From the cell containing the given text, extract its center point as [X, Y] coordinate. 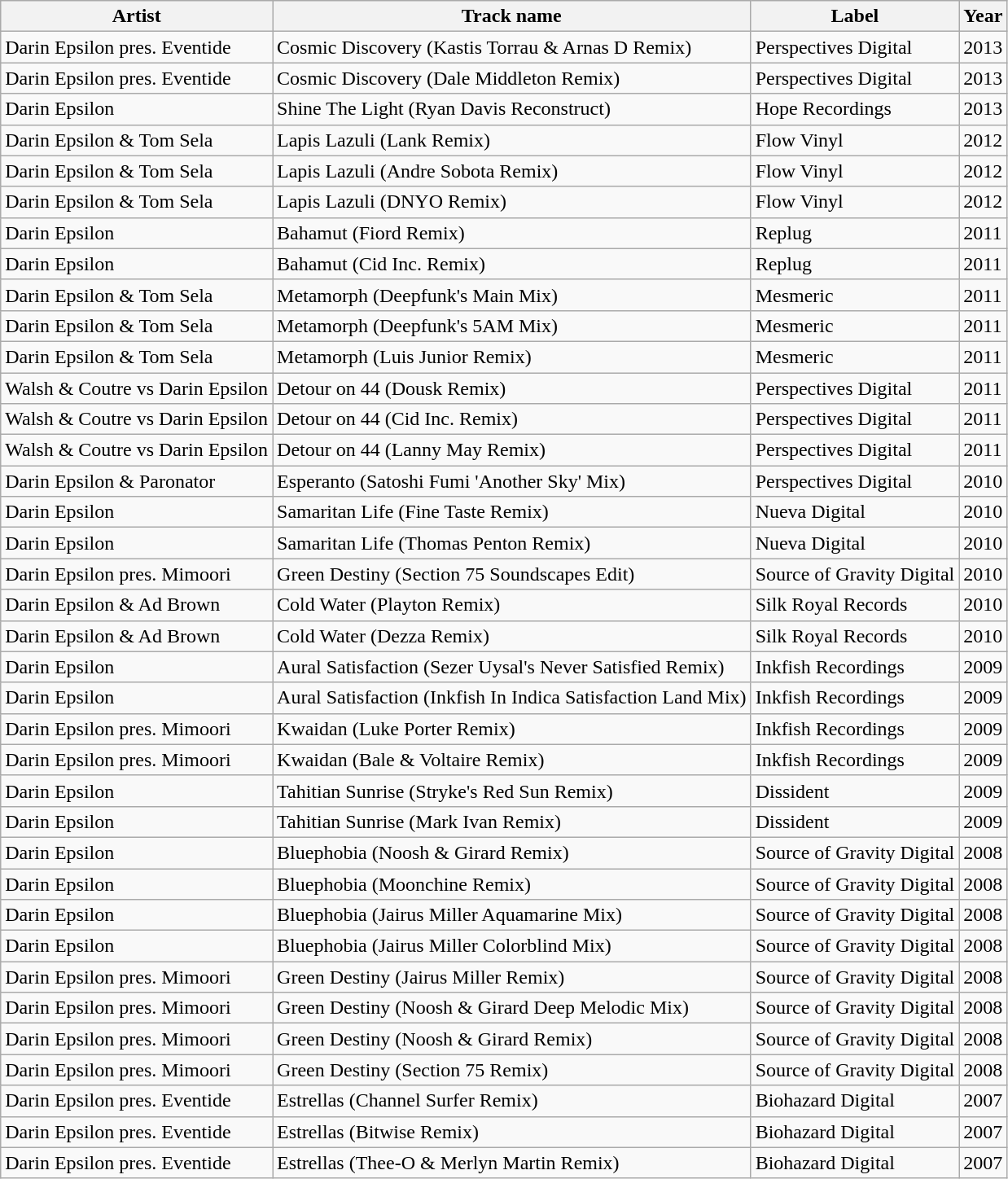
Bluephobia (Jairus Miller Aquamarine Mix) [512, 915]
Metamorph (Deepfunk's Main Mix) [512, 295]
Bluephobia (Jairus Miller Colorblind Mix) [512, 946]
Samaritan Life (Fine Taste Remix) [512, 512]
Green Destiny (Noosh & Girard Deep Melodic Mix) [512, 1008]
Tahitian Sunrise (Stryke's Red Sun Remix) [512, 791]
Detour on 44 (Lanny May Remix) [512, 450]
Track name [512, 16]
Bluephobia (Moonchine Remix) [512, 883]
Estrellas (Channel Surfer Remix) [512, 1101]
Green Destiny (Jairus Miller Remix) [512, 977]
Green Destiny (Section 75 Soundscapes Edit) [512, 574]
Estrellas (Bitwise Remix) [512, 1132]
Samaritan Life (Thomas Penton Remix) [512, 543]
Detour on 44 (Cid Inc. Remix) [512, 419]
Estrellas (Thee-O & Merlyn Martin Remix) [512, 1163]
Darin Epsilon & Paronator [137, 481]
Year [984, 16]
Cosmic Discovery (Kastis Torrau & Arnas D Remix) [512, 47]
Artist [137, 16]
Cold Water (Playton Remix) [512, 605]
Lapis Lazuli (DNYO Remix) [512, 202]
Kwaidan (Luke Porter Remix) [512, 729]
Lapis Lazuli (Andre Sobota Remix) [512, 171]
Metamorph (Deepfunk's 5AM Mix) [512, 326]
Bahamut (Fiord Remix) [512, 233]
Bahamut (Cid Inc. Remix) [512, 264]
Aural Satisfaction (Sezer Uysal's Never Satisfied Remix) [512, 667]
Cosmic Discovery (Dale Middleton Remix) [512, 78]
Kwaidan (Bale & Voltaire Remix) [512, 760]
Hope Recordings [855, 109]
Tahitian Sunrise (Mark Ivan Remix) [512, 822]
Metamorph (Luis Junior Remix) [512, 357]
Bluephobia (Noosh & Girard Remix) [512, 852]
Green Destiny (Noosh & Girard Remix) [512, 1039]
Green Destiny (Section 75 Remix) [512, 1070]
Esperanto (Satoshi Fumi 'Another Sky' Mix) [512, 481]
Cold Water (Dezza Remix) [512, 636]
Label [855, 16]
Shine The Light (Ryan Davis Reconstruct) [512, 109]
Aural Satisfaction (Inkfish In Indica Satisfaction Land Mix) [512, 698]
Detour on 44 (Dousk Remix) [512, 388]
Lapis Lazuli (Lank Remix) [512, 140]
